Detect which cell encompasses the target text, then output its (x, y) center coordinate. 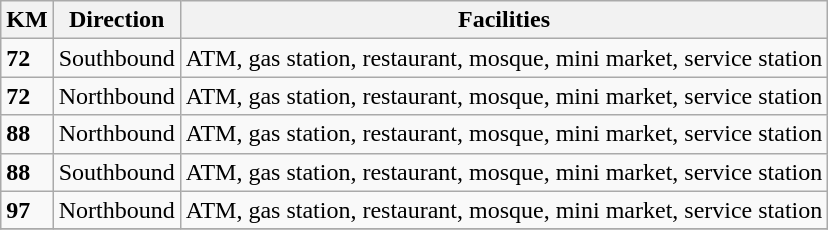
97 (27, 210)
Facilities (504, 20)
Direction (116, 20)
KM (27, 20)
